Output the (X, Y) coordinate of the center of the cell containing the given text.  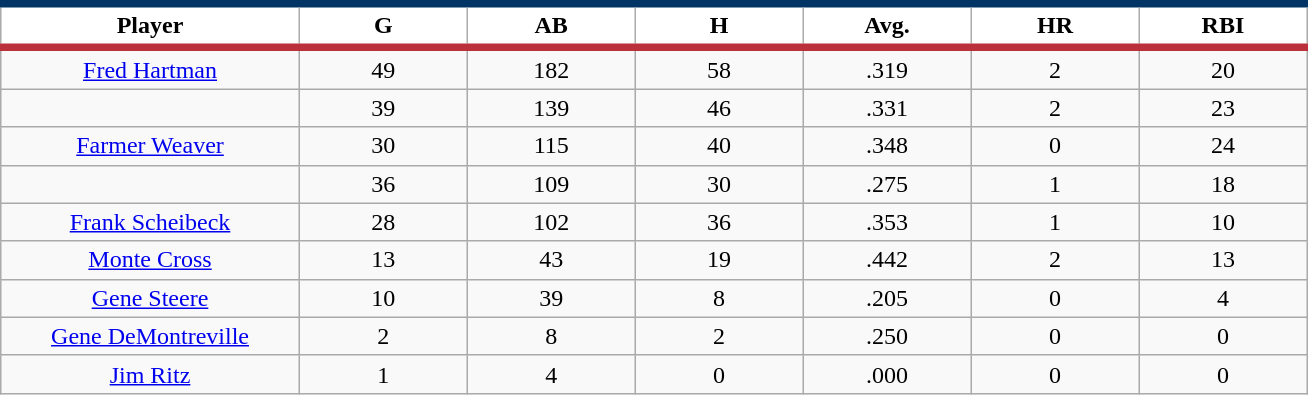
109 (551, 184)
.250 (887, 336)
23 (1223, 108)
HR (1055, 26)
24 (1223, 146)
40 (719, 146)
Avg. (887, 26)
43 (551, 260)
46 (719, 108)
Farmer Weaver (150, 146)
102 (551, 222)
.331 (887, 108)
.000 (887, 374)
.353 (887, 222)
139 (551, 108)
Monte Cross (150, 260)
58 (719, 68)
49 (383, 68)
19 (719, 260)
G (383, 26)
Gene DeMontreville (150, 336)
Fred Hartman (150, 68)
.442 (887, 260)
AB (551, 26)
.348 (887, 146)
182 (551, 68)
.205 (887, 298)
RBI (1223, 26)
Jim Ritz (150, 374)
Frank Scheibeck (150, 222)
Gene Steere (150, 298)
20 (1223, 68)
18 (1223, 184)
.319 (887, 68)
.275 (887, 184)
28 (383, 222)
115 (551, 146)
Player (150, 26)
H (719, 26)
